Identify which cell holds the provided text, then report its [X, Y] central coordinate. 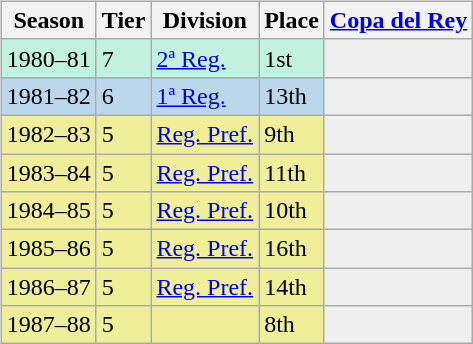
13th [292, 96]
1985–86 [48, 249]
7 [124, 58]
2ª Reg. [205, 58]
1st [292, 58]
Place [292, 20]
1987–88 [48, 325]
8th [292, 325]
Tier [124, 20]
10th [292, 211]
11th [292, 173]
1981–82 [48, 96]
1983–84 [48, 173]
Season [48, 20]
14th [292, 287]
1986–87 [48, 287]
Division [205, 20]
16th [292, 249]
1984–85 [48, 211]
1ª Reg. [205, 96]
6 [124, 96]
1980–81 [48, 58]
1982–83 [48, 134]
9th [292, 134]
Copa del Rey [398, 20]
